Locate the cell with the specified text and output its [X, Y] center coordinate. 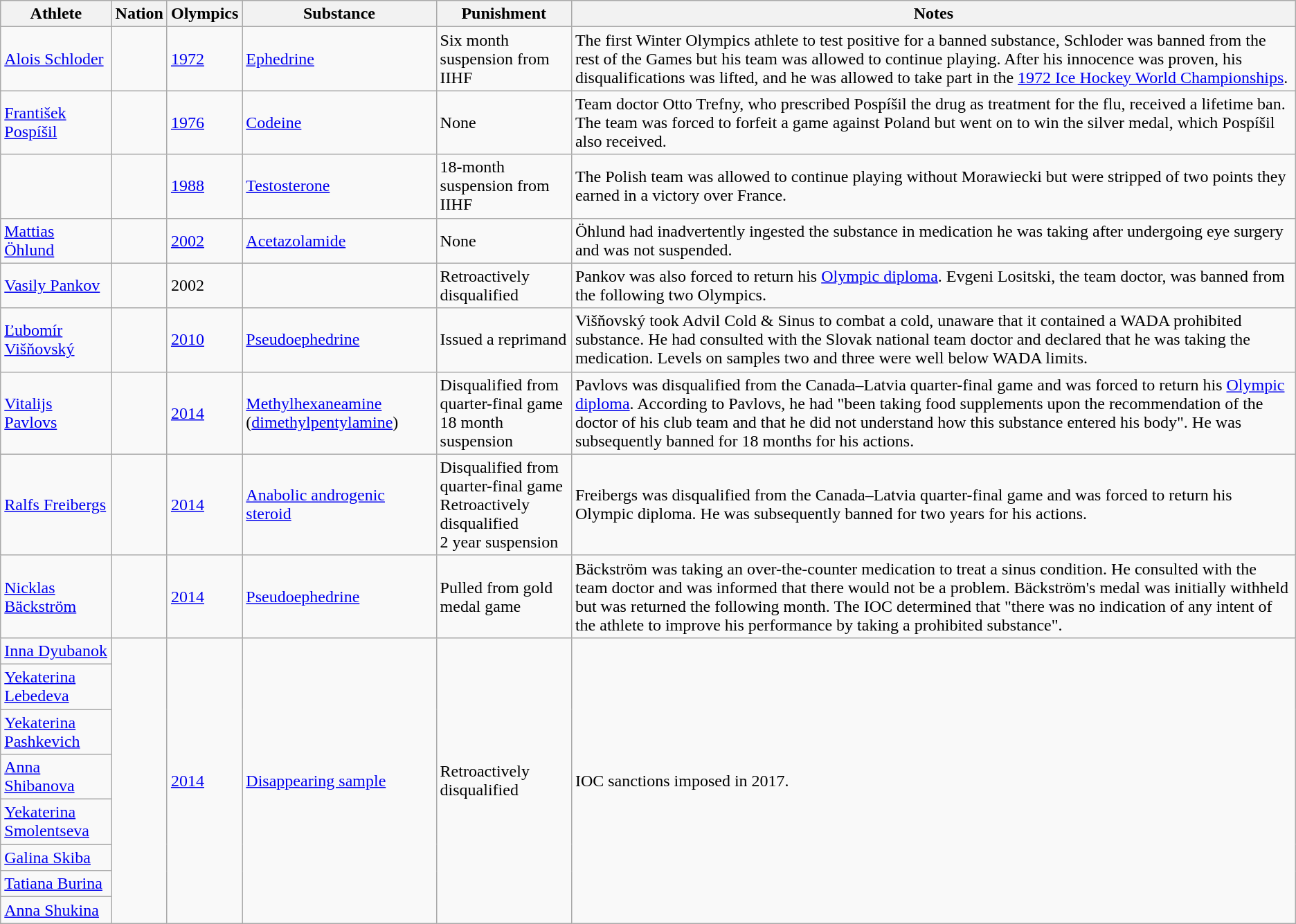
Vasily Pankov [56, 285]
Punishment [504, 14]
The Polish team was allowed to continue playing without Morawiecki but were stripped of two points they earned in a victory over France. [933, 186]
Disqualified from quarter-final game18 month suspension [504, 413]
IOC sanctions imposed in 2017. [933, 780]
Mattias Öhlund [56, 241]
Ľubomír Višňovský [56, 340]
18-month suspension from IIHF [504, 186]
Alois Schloder [56, 59]
Anna Shibanova [56, 777]
Yekaterina Pashkevich [56, 731]
Nicklas Bäckström [56, 597]
Codeine [339, 123]
1972 [204, 59]
Öhlund had inadvertently ingested the substance in medication he was taking after undergoing eye surgery and was not suspended. [933, 241]
Ralfs Freibergs [56, 505]
Disqualified from quarter-final gameRetroactively disqualified2 year suspension [504, 505]
František Pospíšil [56, 123]
Olympics [204, 14]
1988 [204, 186]
Methylhexaneamine (dimethylpentylamine) [339, 413]
Anna Shukina [56, 910]
Anabolic androgenic steroid [339, 505]
Yekaterina Smolentseva [56, 822]
Nation [139, 14]
Yekaterina Lebedeva [56, 687]
Disappearing sample [339, 780]
Galina Skiba [56, 858]
Inna Dyubanok [56, 651]
Athlete [56, 14]
Ephedrine [339, 59]
Acetazolamide [339, 241]
2010 [204, 340]
Issued a reprimand [504, 340]
Pankov was also forced to return his Olympic diploma. Evgeni Lositski, the team doctor, was banned from the following two Olympics. [933, 285]
Six month suspension from IIHF [504, 59]
1976 [204, 123]
Notes [933, 14]
Testosterone [339, 186]
Tatiana Burina [56, 884]
Substance [339, 14]
Pulled from gold medal game [504, 597]
Vitalijs Pavlovs [56, 413]
